For the text-containing cell, return its midpoint in [X, Y] coordinate format. 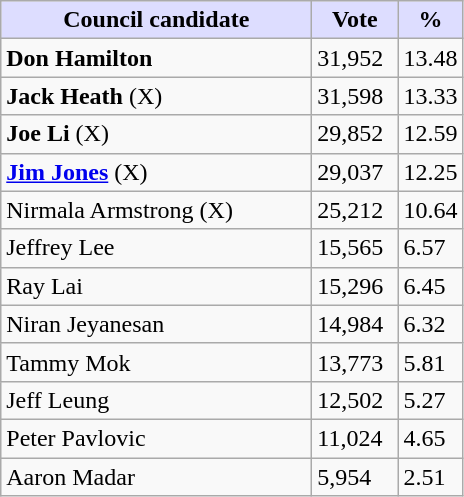
2.51 [430, 477]
15,296 [355, 286]
Ray Lai [156, 286]
Jeff Leung [156, 400]
4.65 [430, 438]
6.45 [430, 286]
12.59 [430, 134]
15,565 [355, 248]
25,212 [355, 210]
5.27 [430, 400]
Joe Li (X) [156, 134]
Aaron Madar [156, 477]
Don Hamilton [156, 58]
12,502 [355, 400]
Vote [355, 20]
6.32 [430, 324]
31,952 [355, 58]
Council candidate [156, 20]
Niran Jeyanesan [156, 324]
Jim Jones (X) [156, 172]
10.64 [430, 210]
13,773 [355, 362]
14,984 [355, 324]
29,037 [355, 172]
6.57 [430, 248]
13.33 [430, 96]
29,852 [355, 134]
13.48 [430, 58]
% [430, 20]
Jeffrey Lee [156, 248]
12.25 [430, 172]
Peter Pavlovic [156, 438]
5.81 [430, 362]
31,598 [355, 96]
5,954 [355, 477]
Nirmala Armstrong (X) [156, 210]
Jack Heath (X) [156, 96]
11,024 [355, 438]
Tammy Mok [156, 362]
